Find where the given text appears and provide that cell's center as [x, y] coordinate. 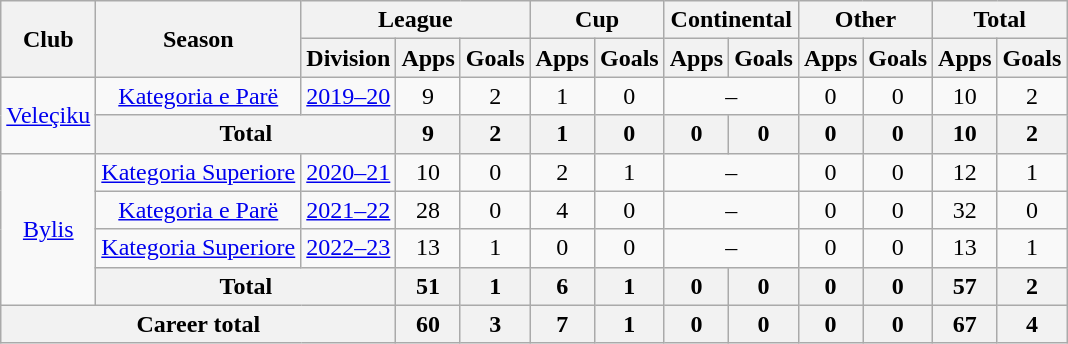
Continental [731, 20]
12 [965, 172]
51 [428, 286]
32 [965, 210]
2020–21 [348, 172]
Bylis [48, 229]
Other [865, 20]
Career total [198, 324]
2021–22 [348, 210]
Division [348, 58]
6 [562, 286]
Cup [597, 20]
28 [428, 210]
Club [48, 39]
Veleçiku [48, 115]
2019–20 [348, 96]
3 [495, 324]
2022–23 [348, 248]
7 [562, 324]
60 [428, 324]
57 [965, 286]
67 [965, 324]
League [416, 20]
Season [198, 39]
